Find where the given text appears and provide that cell's center as (X, Y) coordinate. 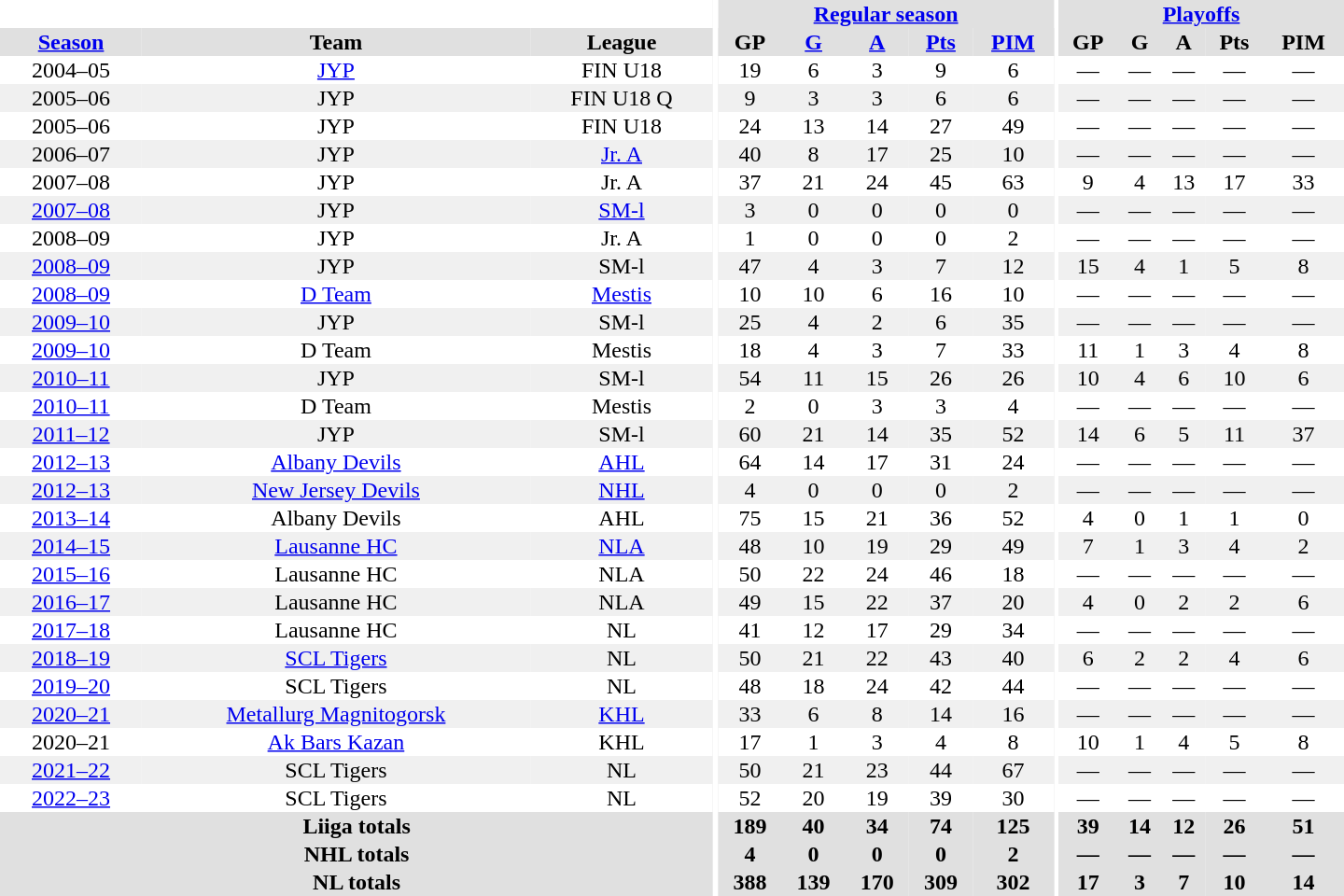
43 (941, 658)
NHL totals (357, 854)
139 (814, 882)
64 (749, 462)
46 (941, 574)
170 (877, 882)
47 (749, 266)
FIN U18 Q (622, 98)
2004–05 (71, 70)
New Jersey Devils (336, 490)
30 (1014, 798)
2011–12 (71, 434)
2016–17 (71, 602)
2015–16 (71, 574)
36 (941, 518)
Team (336, 42)
75 (749, 518)
302 (1014, 882)
2019–20 (71, 686)
42 (941, 686)
23 (877, 770)
NHL (622, 490)
2017–18 (71, 630)
45 (941, 182)
189 (749, 826)
31 (941, 462)
2013–14 (71, 518)
54 (749, 378)
27 (941, 126)
League (622, 42)
125 (1014, 826)
74 (941, 826)
60 (749, 434)
Metallurg Magnitogorsk (336, 714)
Playoffs (1201, 14)
2014–15 (71, 546)
Liiga totals (357, 826)
51 (1303, 826)
2006–07 (71, 154)
Regular season (885, 14)
309 (941, 882)
2022–23 (71, 798)
63 (1014, 182)
Ak Bars Kazan (336, 742)
Season (71, 42)
67 (1014, 770)
2021–22 (71, 770)
2018–19 (71, 658)
41 (749, 630)
NL totals (357, 882)
388 (749, 882)
